Search for the cell housing the specified text and yield its [x, y] center coordinate. 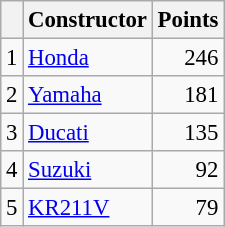
79 [188, 208]
5 [12, 208]
92 [188, 170]
Suzuki [88, 170]
KR211V [88, 208]
135 [188, 133]
4 [12, 170]
Constructor [88, 20]
181 [188, 95]
Points [188, 20]
Ducati [88, 133]
246 [188, 58]
3 [12, 133]
Yamaha [88, 95]
2 [12, 95]
Honda [88, 58]
1 [12, 58]
